Identify which cell holds the provided text, then report its (x, y) central coordinate. 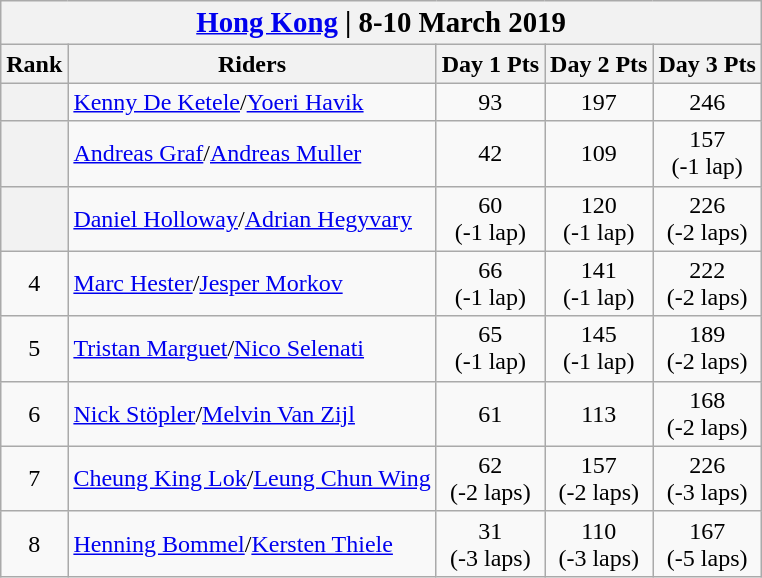
Daniel Holloway/Adrian Hegyvary (252, 218)
110(-3 laps) (599, 544)
Marc Hester/Jesper Morkov (252, 284)
Nick Stöpler/Melvin Van Zijl (252, 414)
31(-3 laps) (490, 544)
42 (490, 154)
222(-2 laps) (707, 284)
Henning Bommel/Kersten Thiele (252, 544)
Day 3 Pts (707, 64)
226(-2 laps) (707, 218)
4 (34, 284)
8 (34, 544)
66(-1 lap) (490, 284)
93 (490, 102)
62(-2 laps) (490, 478)
226(-3 laps) (707, 478)
Kenny De Ketele/Yoeri Havik (252, 102)
246 (707, 102)
189(-2 laps) (707, 348)
168(-2 laps) (707, 414)
6 (34, 414)
109 (599, 154)
145(-1 lap) (599, 348)
Rank (34, 64)
113 (599, 414)
Hong Kong | 8-10 March 2019 (382, 23)
167(-5 laps) (707, 544)
157(-2 laps) (599, 478)
60(-1 lap) (490, 218)
61 (490, 414)
5 (34, 348)
Day 1 Pts (490, 64)
Day 2 Pts (599, 64)
65(-1 lap) (490, 348)
7 (34, 478)
Tristan Marguet/Nico Selenati (252, 348)
157(-1 lap) (707, 154)
Andreas Graf/Andreas Muller (252, 154)
120(-1 lap) (599, 218)
141(-1 lap) (599, 284)
Cheung King Lok/Leung Chun Wing (252, 478)
197 (599, 102)
Riders (252, 64)
